Output the [X, Y] coordinate of the center of the cell containing the given text.  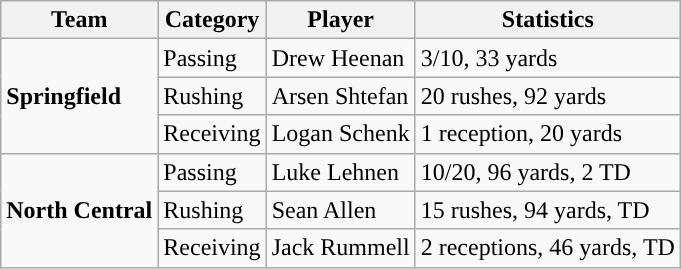
1 reception, 20 yards [548, 134]
Statistics [548, 20]
Luke Lehnen [340, 172]
2 receptions, 46 yards, TD [548, 248]
Logan Schenk [340, 134]
Player [340, 20]
20 rushes, 92 yards [548, 96]
North Central [80, 210]
Jack Rummell [340, 248]
Springfield [80, 96]
15 rushes, 94 yards, TD [548, 210]
Sean Allen [340, 210]
Team [80, 20]
Drew Heenan [340, 58]
Category [212, 20]
Arsen Shtefan [340, 96]
3/10, 33 yards [548, 58]
10/20, 96 yards, 2 TD [548, 172]
